Find where the given text appears and provide that cell's center as [X, Y] coordinate. 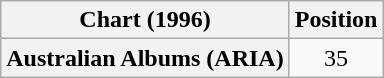
Chart (1996) [145, 20]
Australian Albums (ARIA) [145, 58]
Position [336, 20]
35 [336, 58]
